Identify which cell holds the provided text, then report its (X, Y) central coordinate. 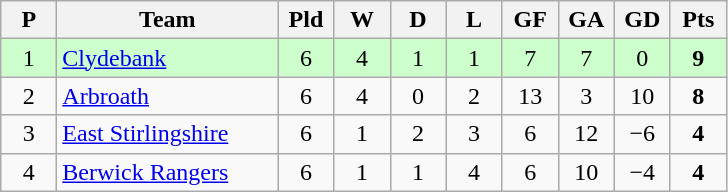
East Stirlingshire (168, 134)
Arbroath (168, 96)
D (418, 20)
8 (698, 96)
P (29, 20)
Team (168, 20)
9 (698, 58)
Clydebank (168, 58)
W (362, 20)
GD (642, 20)
GA (586, 20)
−4 (642, 172)
Berwick Rangers (168, 172)
−6 (642, 134)
L (474, 20)
Pld (306, 20)
GF (530, 20)
12 (586, 134)
Pts (698, 20)
13 (530, 96)
